Provide the (x, y) coordinate of the cell's center where the given text is located.  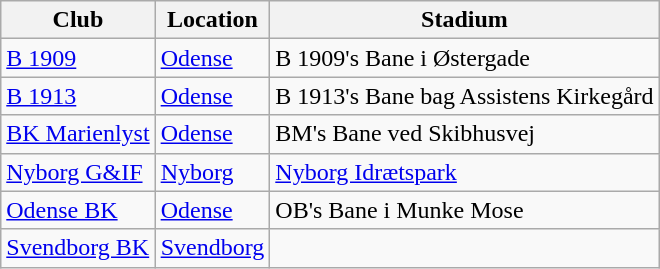
Location (212, 20)
Nyborg G&IF (78, 172)
Svendborg BK (78, 248)
Svendborg (212, 248)
OB's Bane i Munke Mose (464, 210)
B 1909 (78, 58)
Stadium (464, 20)
Nyborg Idrætspark (464, 172)
B 1913's Bane bag Assistens Kirkegård (464, 96)
Club (78, 20)
Nyborg (212, 172)
Odense BK (78, 210)
BM's Bane ved Skibhusvej (464, 134)
B 1913 (78, 96)
BK Marienlyst (78, 134)
B 1909's Bane i Østergade (464, 58)
